Output the [X, Y] coordinate of the center of the cell containing the given text.  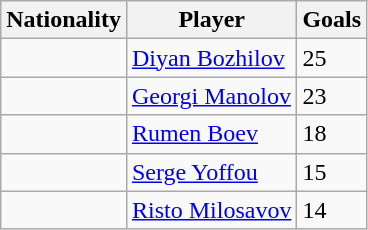
Diyan Bozhilov [211, 58]
Goals [332, 20]
Serge Yoffou [211, 172]
Nationality [64, 20]
14 [332, 210]
Rumen Boev [211, 134]
Georgi Manolov [211, 96]
18 [332, 134]
23 [332, 96]
15 [332, 172]
25 [332, 58]
Risto Milosavov [211, 210]
Player [211, 20]
